Return (X, Y) of the center of cell containing provided text 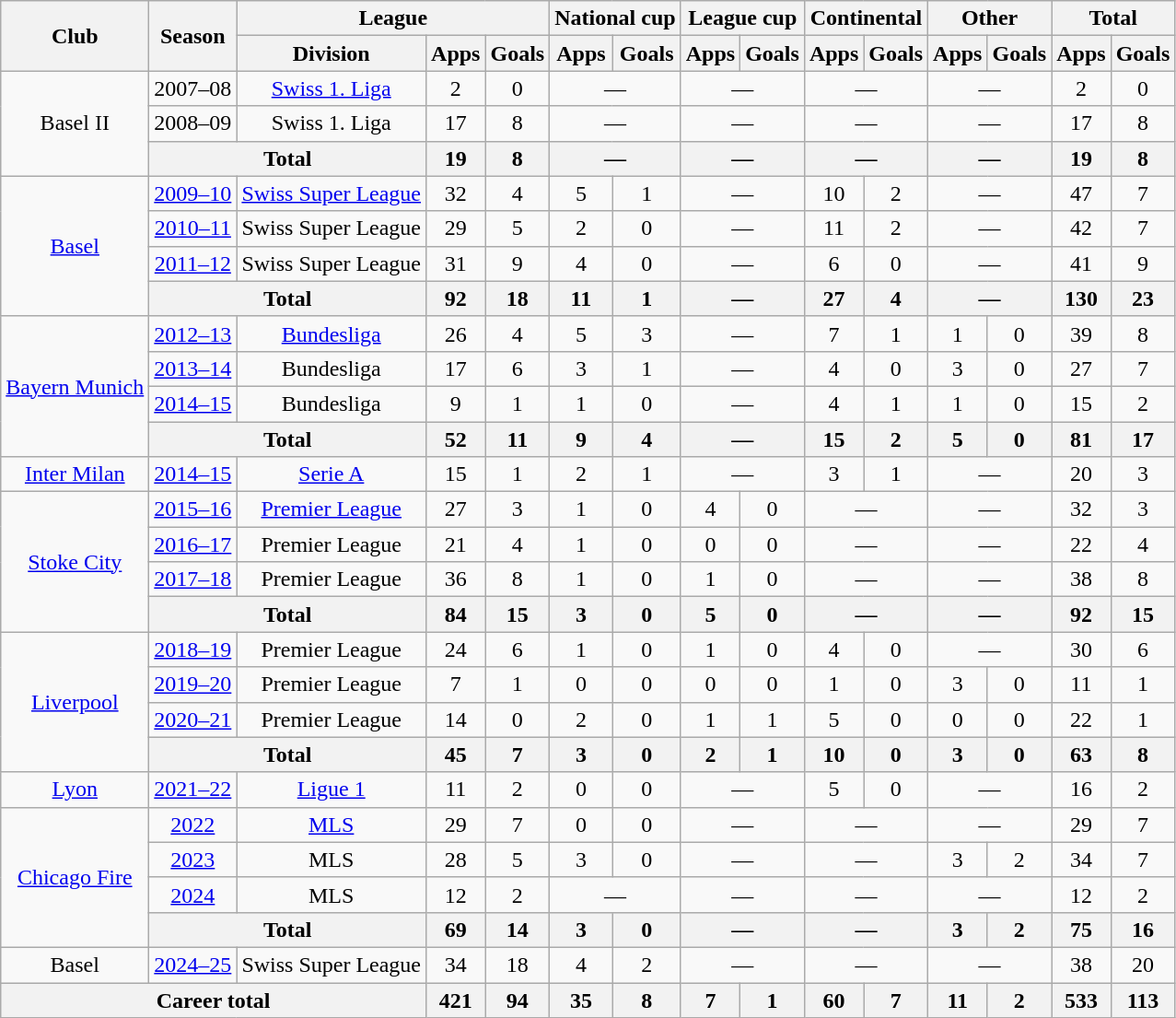
31 (456, 263)
National cup (615, 18)
113 (1143, 1000)
2012–13 (193, 333)
2024 (193, 895)
47 (1081, 193)
2023 (193, 860)
Bayern Munich (76, 386)
35 (581, 1000)
Season (193, 36)
Division (332, 53)
2022 (193, 825)
Serie A (332, 474)
533 (1081, 1000)
2013–14 (193, 369)
24 (456, 649)
2008–09 (193, 123)
23 (1143, 298)
52 (456, 439)
2019–20 (193, 685)
26 (456, 333)
Basel II (76, 123)
Lyon (76, 790)
2010–11 (193, 228)
42 (1081, 228)
30 (1081, 649)
Other (990, 18)
28 (456, 860)
75 (1081, 930)
2017–18 (193, 579)
Chicago Fire (76, 877)
2024–25 (193, 965)
69 (456, 930)
36 (456, 579)
41 (1081, 263)
2016–17 (193, 544)
Liverpool (76, 702)
60 (833, 1000)
421 (456, 1000)
League (393, 18)
39 (1081, 333)
Career total (214, 1000)
Continental (866, 18)
2009–10 (193, 193)
Inter Milan (76, 474)
Ligue 1 (332, 790)
63 (1081, 755)
130 (1081, 298)
2021–22 (193, 790)
League cup (742, 18)
45 (456, 755)
94 (518, 1000)
Stoke City (76, 562)
2020–21 (193, 720)
81 (1081, 439)
2015–16 (193, 509)
2011–12 (193, 263)
21 (456, 544)
Club (76, 36)
84 (456, 614)
2007–08 (193, 88)
2018–19 (193, 649)
